Detect which cell encompasses the target text, then output its (x, y) center coordinate. 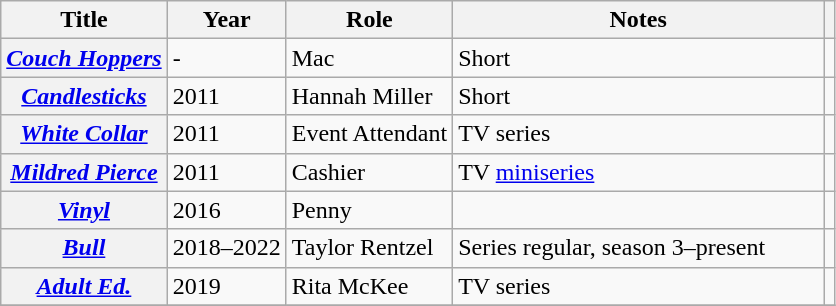
Notes (638, 20)
Taylor Rentzel (369, 248)
Penny (369, 210)
Cashier (369, 172)
Couch Hoppers (84, 58)
Mac (369, 58)
2018–2022 (226, 248)
Event Attendant (369, 134)
Adult Ed. (84, 286)
Year (226, 20)
Mildred Pierce (84, 172)
Candlesticks (84, 96)
TV miniseries (638, 172)
2019 (226, 286)
Title (84, 20)
Rita McKee (369, 286)
Hannah Miller (369, 96)
Vinyl (84, 210)
- (226, 58)
Series regular, season 3–present (638, 248)
Role (369, 20)
White Collar (84, 134)
2016 (226, 210)
Bull (84, 248)
